Return [X, Y] of the center of cell containing provided text 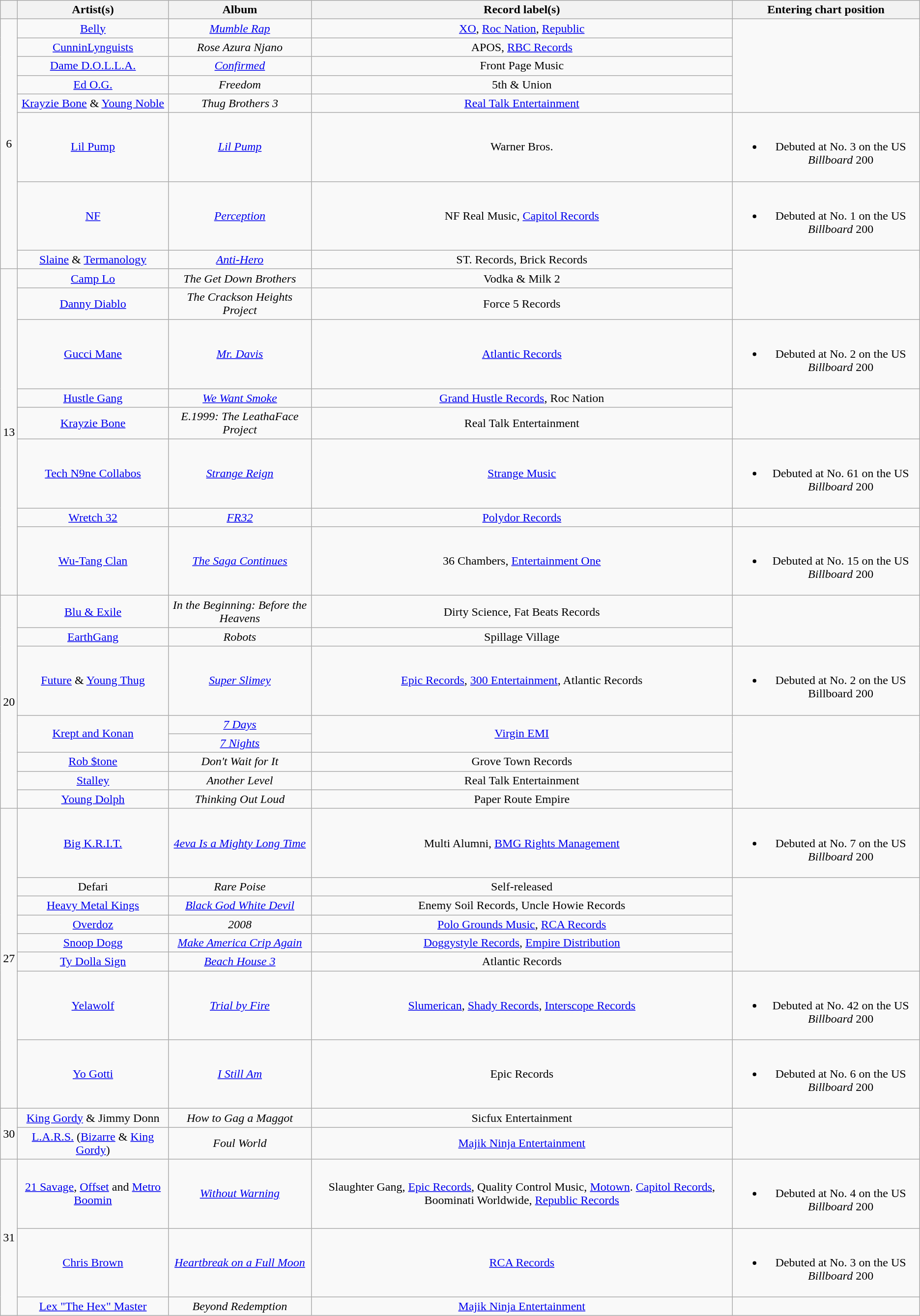
RCA Records [521, 1262]
Rare Poise [240, 887]
The Saga Continues [240, 561]
I Still Am [240, 1074]
Dame D.O.L.L.A. [93, 66]
Rob $tone [93, 762]
Dirty Science, Fat Beats Records [521, 611]
L.A.R.S. (Bizarre & King Gordy) [93, 1143]
Confirmed [240, 66]
Big K.R.I.T. [93, 843]
E.1999: The LeathaFace Project [240, 424]
Wretch 32 [93, 517]
Snoop Dogg [93, 943]
Strange Reign [240, 474]
FR32 [240, 517]
Force 5 Records [521, 304]
Freedom [240, 85]
Slumerican, Shady Records, Interscope Records [521, 1005]
Debuted at No. 7 on the US Billboard 200 [826, 843]
Debuted at No. 6 on the US Billboard 200 [826, 1074]
Paper Route Empire [521, 799]
We Want Smoke [240, 398]
Heavy Metal Kings [93, 905]
The Get Down Brothers [240, 278]
Trial by Fire [240, 1005]
Heartbreak on a Full Moon [240, 1262]
Stalley [93, 780]
Front Page Music [521, 66]
Don't Wait for It [240, 762]
Overdoz [93, 924]
NF [93, 216]
Debuted at No. 42 on the US Billboard 200 [826, 1005]
Polo Grounds Music, RCA Records [521, 924]
Another Level [240, 780]
Multi Alumni, BMG Rights Management [521, 843]
Tech N9ne Collabos [93, 474]
13 [9, 432]
CunninLynguists [93, 47]
36 Chambers, Entertainment One [521, 561]
Perception [240, 216]
The Crackson Heights Project [240, 304]
King Gordy & Jimmy Donn [93, 1118]
Gucci Mane [93, 354]
Danny Diablo [93, 304]
Warner Bros. [521, 147]
Without Warning [240, 1194]
Defari [93, 887]
Spillage Village [521, 637]
Artist(s) [93, 10]
Yo Gotti [93, 1074]
Debuted at No. 4 on the US Billboard 200 [826, 1194]
EarthGang [93, 637]
Hustle Gang [93, 398]
Super Slimey [240, 681]
Black God White Devil [240, 905]
Thinking Out Loud [240, 799]
Polydor Records [521, 517]
21 Savage, Offset and Metro Boomin [93, 1194]
Epic Records [521, 1074]
Anti-Hero [240, 259]
4eva Is a Mighty Long Time [240, 843]
Slaughter Gang, Epic Records, Quality Control Music, Motown. Capitol Records, Boominati Worldwide, Republic Records [521, 1194]
Record label(s) [521, 10]
Ty Dolla Sign [93, 962]
Yelawolf [93, 1005]
7 Nights [240, 743]
5th & Union [521, 85]
Mr. Davis [240, 354]
Make America Crip Again [240, 943]
Thug Brothers 3 [240, 103]
30 [9, 1134]
Mumble Rap [240, 29]
Wu-Tang Clan [93, 561]
Krept and Konan [93, 734]
20 [9, 702]
2008 [240, 924]
Foul World [240, 1143]
7 Days [240, 724]
Slaine & Termanology [93, 259]
Virgin EMI [521, 734]
Vodka & Milk 2 [521, 278]
Album [240, 10]
Enemy Soil Records, Uncle Howie Records [521, 905]
27 [9, 958]
31 [9, 1237]
In the Beginning: Before the Heavens [240, 611]
Debuted at No. 15 on the US Billboard 200 [826, 561]
Ed O.G. [93, 85]
Debuted at No. 61 on the US Billboard 200 [826, 474]
Beyond Redemption [240, 1306]
Robots [240, 637]
Belly [93, 29]
Entering chart position [826, 10]
Epic Records, 300 Entertainment, Atlantic Records [521, 681]
Grove Town Records [521, 762]
Doggystyle Records, Empire Distribution [521, 943]
Sicfux Entertainment [521, 1118]
Strange Music [521, 474]
NF Real Music, Capitol Records [521, 216]
6 [9, 144]
Beach House 3 [240, 962]
APOS, RBC Records [521, 47]
Self-released [521, 887]
Krayzie Bone & Young Noble [93, 103]
Grand Hustle Records, Roc Nation [521, 398]
Chris Brown [93, 1262]
Future & Young Thug [93, 681]
XO, Roc Nation, Republic [521, 29]
Debuted at No. 1 on the US Billboard 200 [826, 216]
How to Gag a Maggot [240, 1118]
Rose Azura Njano [240, 47]
Camp Lo [93, 278]
ST. Records, Brick Records [521, 259]
Young Dolph [93, 799]
Lex "The Hex" Master [93, 1306]
Krayzie Bone [93, 424]
Blu & Exile [93, 611]
